Search for the cell housing the specified text and yield its (x, y) center coordinate. 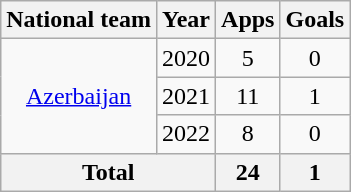
11 (248, 96)
2021 (186, 96)
5 (248, 58)
Apps (248, 20)
Total (108, 172)
2020 (186, 58)
Goals (315, 20)
24 (248, 172)
8 (248, 134)
2022 (186, 134)
Azerbaijan (79, 96)
Year (186, 20)
National team (79, 20)
